Find where the given text appears and provide that cell's center as [x, y] coordinate. 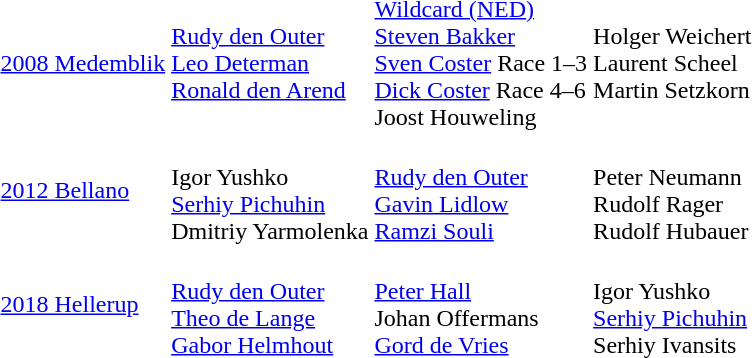
Rudy den OuterGavin LidlowRamzi Souli [481, 190]
Igor YushkoSerhiy PichuhinDmitriy Yarmolenka [270, 190]
